Extract the [X, Y] coordinate from the center of the cell holding the provided text.  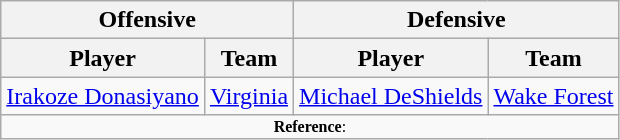
Reference: [310, 127]
Offensive [148, 20]
Defensive [456, 20]
Michael DeShields [391, 96]
Wake Forest [554, 96]
Virginia [248, 96]
Irakoze Donasiyano [103, 96]
